Determine the (x, y) coordinate at the center of the cell enclosing the given text.  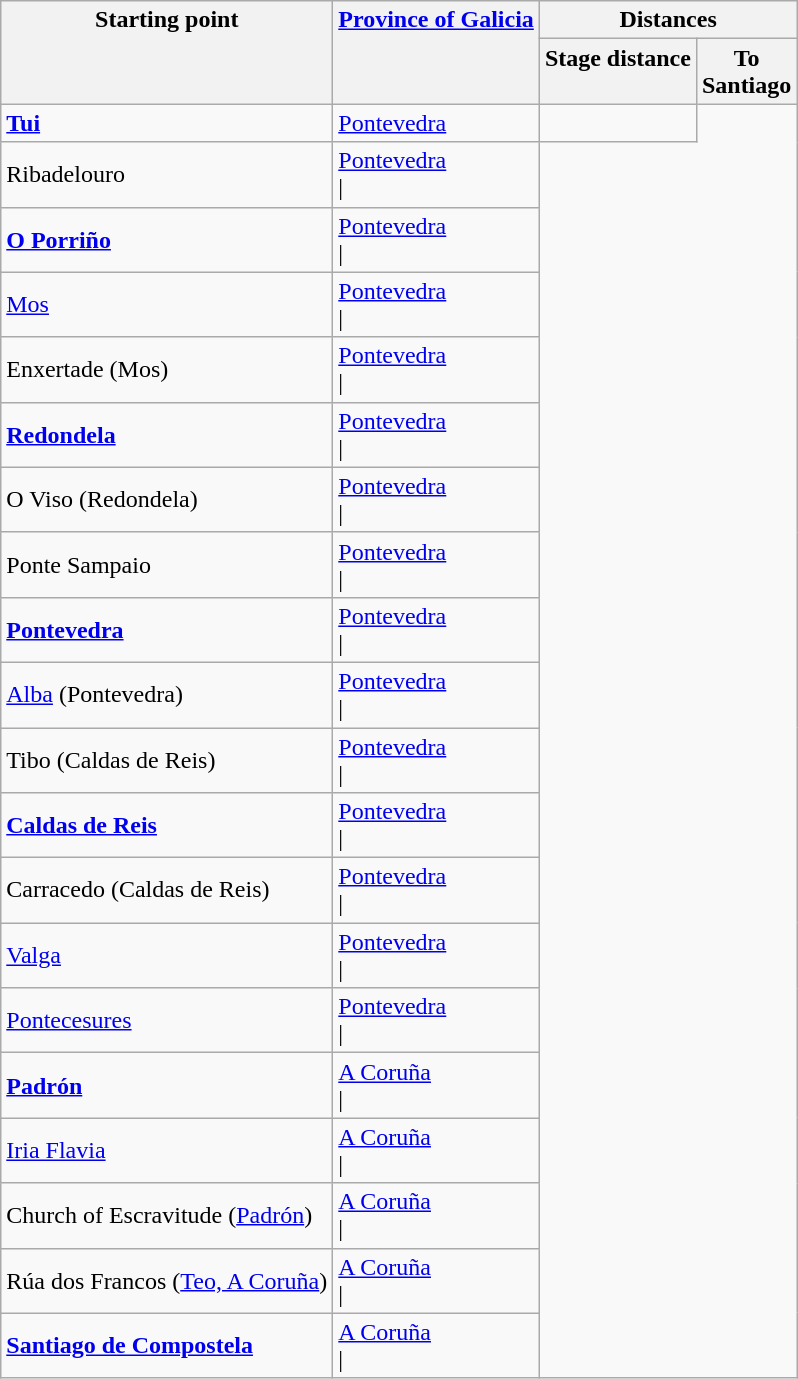
Church of Escravitude (Padrón) (167, 1216)
Province of Galicia (436, 52)
Santiago de Compostela (167, 1346)
Caldas de Reis (167, 826)
Tibo (Caldas de Reis) (167, 760)
ToSantiago (746, 72)
Tui (167, 123)
Valga (167, 956)
Enxertade (Mos) (167, 370)
Stage distance (618, 72)
Alba (Pontevedra) (167, 694)
Pontecesures (167, 1020)
O Porriño (167, 240)
Ponte Sampaio (167, 564)
Carracedo (Caldas de Reis) (167, 890)
Rúa dos Francos (Teo, A Coruña) (167, 1280)
Padrón (167, 1086)
O Viso (Redondela) (167, 500)
Distances (668, 20)
Redondela (167, 434)
Ribadelouro (167, 174)
Iria Flavia (167, 1150)
Mos (167, 304)
Starting point (167, 52)
